Locate the cell with the specified text and output its [X, Y] center coordinate. 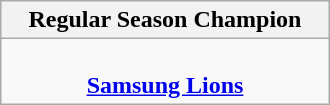
Samsung Lions [165, 72]
Regular Season Champion [165, 20]
